Output the [X, Y] coordinate of the center of the cell containing the given text.  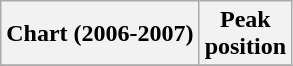
Chart (2006-2007) [100, 34]
Peakposition [245, 34]
